Pinpoint the cell where the given text exists, returning its [X, Y] midpoint coordinate. 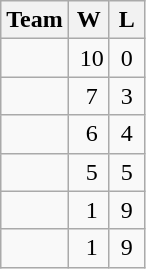
6 [88, 134]
W [88, 20]
4 [126, 134]
3 [126, 96]
7 [88, 96]
10 [88, 58]
0 [126, 58]
L [126, 20]
Team [35, 20]
